Extract the (X, Y) coordinate from the center of the cell holding the provided text.  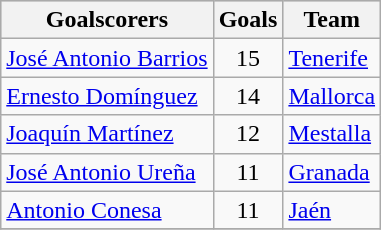
Ernesto Domínguez (107, 96)
Jaén (332, 210)
Antonio Conesa (107, 210)
Mallorca (332, 96)
15 (248, 58)
Mestalla (332, 134)
José Antonio Barrios (107, 58)
Joaquín Martínez (107, 134)
14 (248, 96)
12 (248, 134)
Tenerife (332, 58)
Goalscorers (107, 20)
Team (332, 20)
Granada (332, 172)
José Antonio Ureña (107, 172)
Goals (248, 20)
